From the cell containing the given text, extract its center point as (x, y) coordinate. 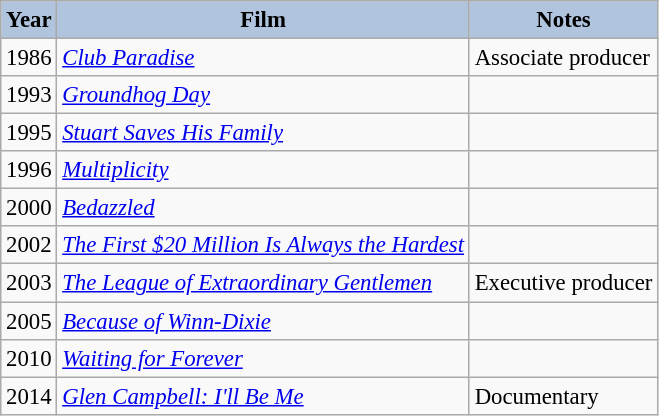
Notes (563, 20)
1995 (29, 133)
2005 (29, 321)
Glen Campbell: I'll Be Me (263, 396)
Stuart Saves His Family (263, 133)
Associate producer (563, 58)
The First $20 Million Is Always the Hardest (263, 245)
2003 (29, 283)
2002 (29, 245)
1996 (29, 170)
Executive producer (563, 283)
2000 (29, 208)
Groundhog Day (263, 95)
2010 (29, 358)
Bedazzled (263, 208)
Waiting for Forever (263, 358)
Because of Winn-Dixie (263, 321)
1993 (29, 95)
2014 (29, 396)
Year (29, 20)
1986 (29, 58)
Club Paradise (263, 58)
Film (263, 20)
Multiplicity (263, 170)
Documentary (563, 396)
The League of Extraordinary Gentlemen (263, 283)
